Output the (X, Y) coordinate of the center of the cell containing the given text.  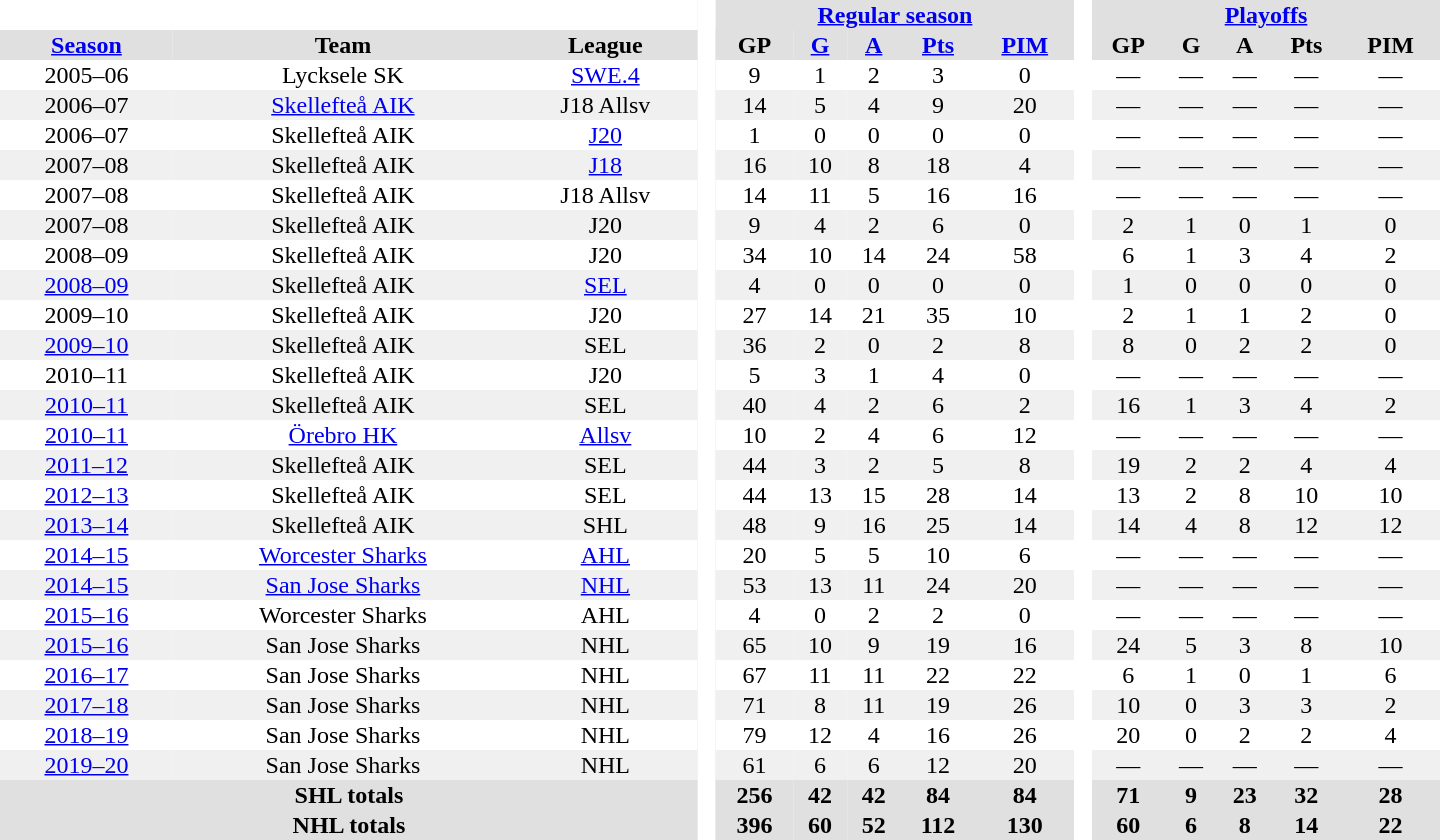
130 (1024, 825)
53 (755, 585)
18 (938, 165)
23 (1245, 795)
256 (755, 795)
Lycksele SK (343, 75)
35 (938, 315)
36 (755, 345)
2016–17 (86, 675)
2013–14 (86, 525)
2005–06 (86, 75)
SWE.4 (606, 75)
NHL totals (349, 825)
SHL (606, 525)
65 (755, 645)
2012–13 (86, 495)
40 (755, 405)
Allsv (606, 435)
2019–20 (86, 765)
27 (755, 315)
15 (874, 495)
67 (755, 675)
J18 (606, 165)
Team (343, 45)
2018–19 (86, 735)
Regular season (895, 15)
League (606, 45)
Örebro HK (343, 435)
34 (755, 255)
Season (86, 45)
21 (874, 315)
2011–12 (86, 465)
2017–18 (86, 705)
52 (874, 825)
32 (1307, 795)
Playoffs (1266, 15)
79 (755, 735)
58 (1024, 255)
25 (938, 525)
396 (755, 825)
SHL totals (349, 795)
112 (938, 825)
61 (755, 765)
48 (755, 525)
